Search for the cell housing the specified text and yield its (X, Y) center coordinate. 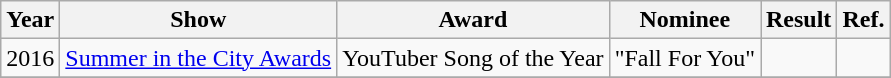
YouTuber Song of the Year (473, 58)
2016 (30, 58)
Ref. (864, 20)
Result (798, 20)
Summer in the City Awards (198, 58)
Award (473, 20)
Year (30, 20)
Show (198, 20)
Nominee (684, 20)
"Fall For You" (684, 58)
